Output the [x, y] coordinate of the center of the cell containing the given text.  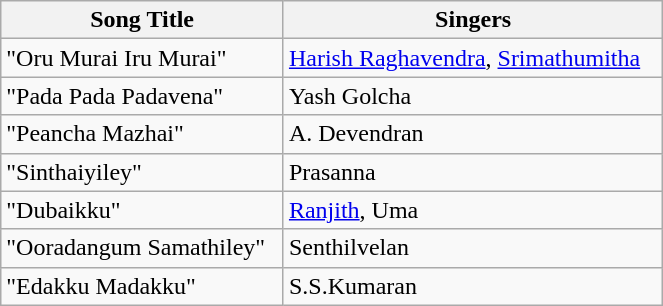
"Oru Murai Iru Murai" [142, 58]
"Edakku Madakku" [142, 286]
"Dubaikku" [142, 210]
Senthilvelan [472, 248]
A. Devendran [472, 134]
Ranjith, Uma [472, 210]
"Pada Pada Padavena" [142, 96]
Song Title [142, 20]
"Ooradangum Samathiley" [142, 248]
Singers [472, 20]
S.S.Kumaran [472, 286]
Yash Golcha [472, 96]
"Sinthaiyiley" [142, 172]
Prasanna [472, 172]
Harish Raghavendra, Srimathumitha [472, 58]
"Peancha Mazhai" [142, 134]
